Return the [X, Y] coordinate for the center point of the cell that contains the specified text.  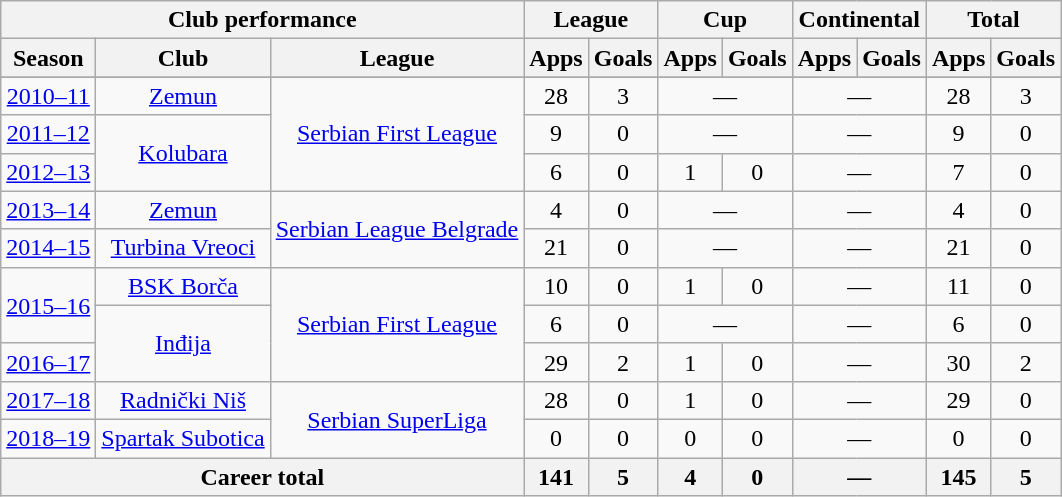
2014–15 [48, 248]
2016–17 [48, 362]
2018–19 [48, 438]
Continental [859, 20]
145 [958, 477]
Club performance [262, 20]
2015–16 [48, 305]
BSK Borča [183, 286]
Club [183, 58]
Career total [262, 477]
Radnički Niš [183, 400]
10 [556, 286]
30 [958, 362]
Serbian SuperLiga [397, 419]
2012–13 [48, 172]
Inđija [183, 343]
2017–18 [48, 400]
141 [556, 477]
Kolubara [183, 153]
11 [958, 286]
7 [958, 172]
Spartak Subotica [183, 438]
Cup [725, 20]
Season [48, 58]
Total [993, 20]
Turbina Vreoci [183, 248]
2011–12 [48, 134]
2010–11 [48, 96]
2013–14 [48, 210]
Serbian League Belgrade [397, 229]
